Output the [x, y] coordinate of the center of the cell containing the given text.  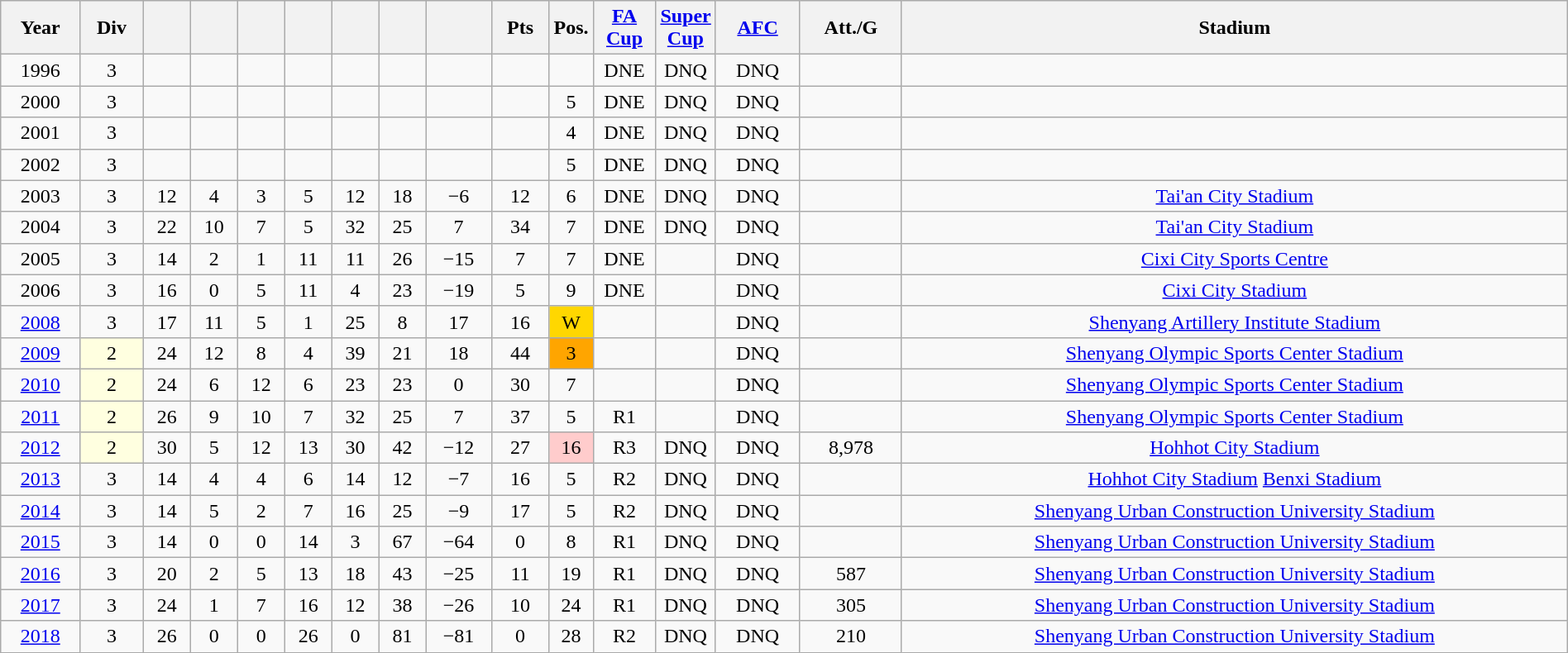
Hohhot City Stadium Benxi Stadium [1234, 479]
2008 [41, 322]
−64 [458, 542]
R3 [624, 448]
−15 [458, 259]
2014 [41, 511]
Pts [520, 28]
22 [167, 227]
−25 [458, 574]
−9 [458, 511]
Att./G [850, 28]
2012 [41, 448]
37 [520, 416]
2016 [41, 574]
81 [402, 636]
42 [402, 448]
2006 [41, 290]
Stadium [1234, 28]
−6 [458, 196]
34 [520, 227]
−12 [458, 448]
43 [402, 574]
2004 [41, 227]
44 [520, 353]
2005 [41, 259]
2018 [41, 636]
−81 [458, 636]
210 [850, 636]
27 [520, 448]
67 [402, 542]
Cixi City Sports Centre [1234, 259]
2015 [41, 542]
−26 [458, 605]
Year [41, 28]
2002 [41, 164]
AFC [758, 28]
2009 [41, 353]
Super Cup [686, 28]
2010 [41, 384]
2017 [41, 605]
19 [571, 574]
39 [356, 353]
2003 [41, 196]
FA Cup [624, 28]
2000 [41, 102]
1996 [41, 70]
Pos. [571, 28]
38 [402, 605]
8,978 [850, 448]
W [571, 322]
21 [402, 353]
Cixi City Stadium [1234, 290]
Hohhot City Stadium [1234, 448]
587 [850, 574]
305 [850, 605]
−7 [458, 479]
28 [571, 636]
20 [167, 574]
2013 [41, 479]
2011 [41, 416]
Shenyang Artillery Institute Stadium [1234, 322]
−19 [458, 290]
Div [112, 28]
2001 [41, 133]
